Extract the (x, y) coordinate from the center of the cell holding the provided text.  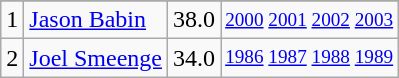
Joel Smeenge (96, 58)
1986 1987 1988 1989 (310, 58)
Jason Babin (96, 20)
1 (12, 20)
2000 2001 2002 2003 (310, 20)
38.0 (194, 20)
34.0 (194, 58)
2 (12, 58)
